For the text-containing cell, return its midpoint in (X, Y) coordinate format. 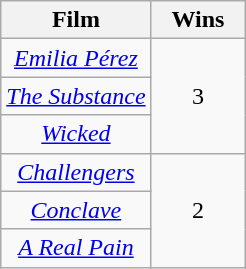
Film (76, 20)
Conclave (76, 210)
The Substance (76, 96)
2 (198, 210)
Emilia Pérez (76, 58)
Wins (198, 20)
A Real Pain (76, 248)
3 (198, 96)
Challengers (76, 172)
Wicked (76, 134)
